Return the (x, y) coordinate for the center point of the cell that contains the specified text.  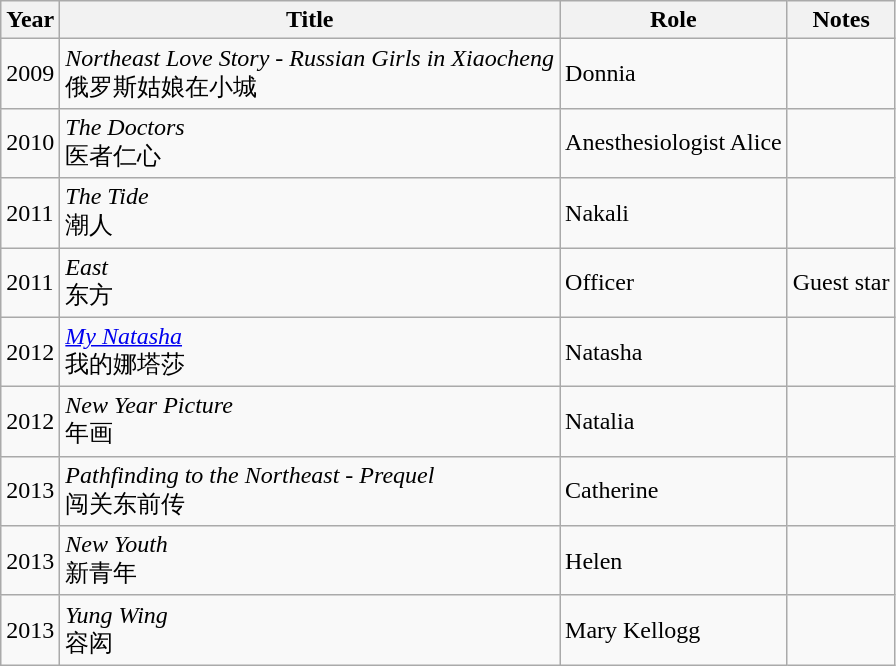
East东方 (310, 283)
Role (674, 20)
Catherine (674, 491)
The Doctors医者仁心 (310, 143)
2010 (30, 143)
The Tide潮人 (310, 213)
Donnia (674, 74)
New Year Picture年画 (310, 422)
Title (310, 20)
Yung Wing容闳 (310, 630)
2009 (30, 74)
New Youth新青年 (310, 561)
Natalia (674, 422)
Nakali (674, 213)
Helen (674, 561)
Officer (674, 283)
Northeast Love Story - Russian Girls in Xiaocheng俄罗斯姑娘在小城 (310, 74)
Guest star (841, 283)
Notes (841, 20)
Anesthesiologist Alice (674, 143)
My Natasha我的娜塔莎 (310, 352)
Natasha (674, 352)
Pathfinding to the Northeast - Prequel闯关东前传 (310, 491)
Year (30, 20)
Mary Kellogg (674, 630)
